Detect which cell encompasses the target text, then output its [X, Y] center coordinate. 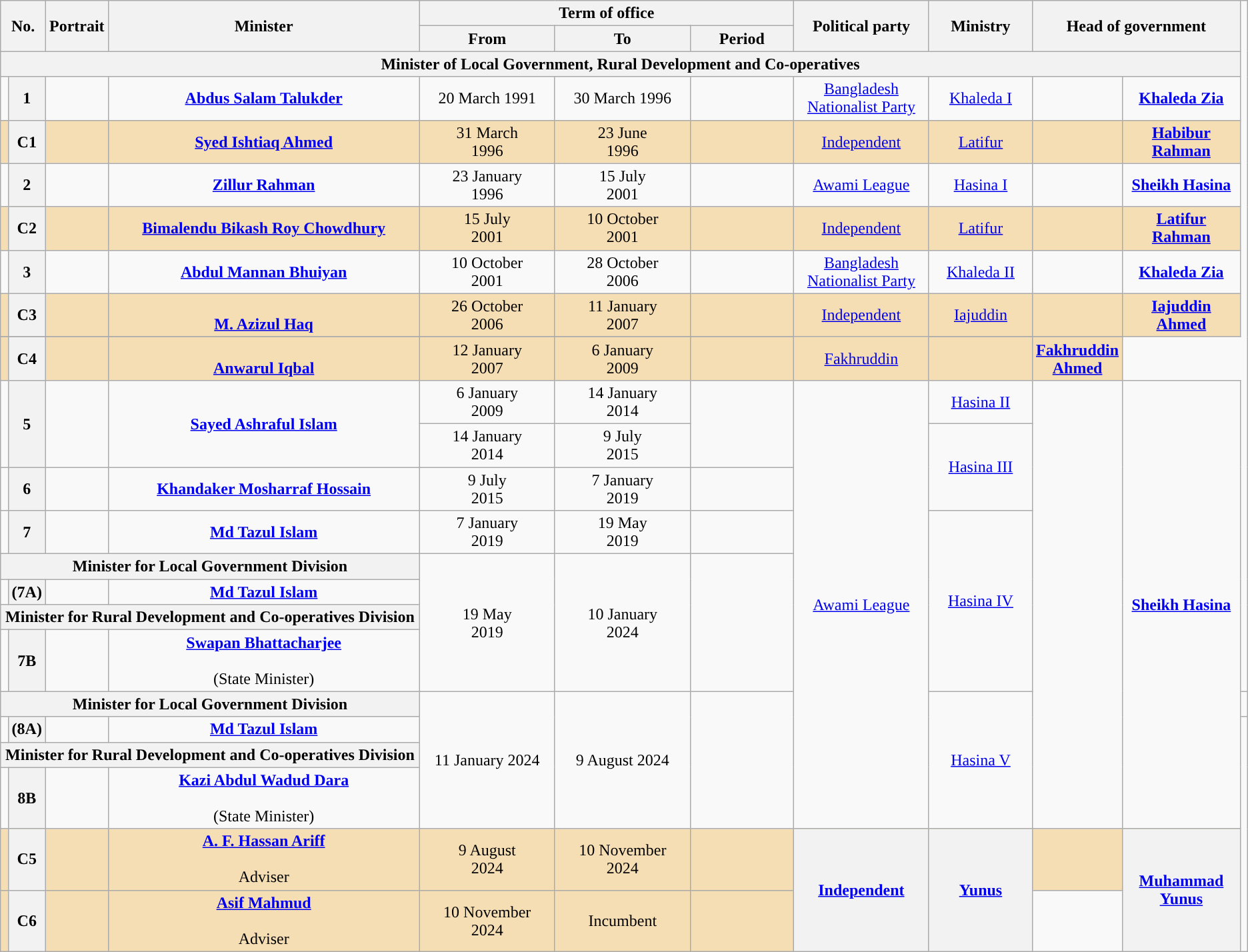
20 March 1991 [487, 99]
Iajuddin [980, 315]
5 [27, 423]
Iajuddin Ahmed [1181, 315]
Hasina IV [980, 601]
9 August2024 [487, 859]
Hasina I [980, 185]
3 [27, 272]
Khaleda I [980, 99]
To [623, 39]
(8A) [27, 729]
Abdul Mannan Bhuiyan [264, 272]
Fakhruddin Ahmed [1077, 359]
Anwarul Iqbal [264, 359]
C5 [27, 859]
Political party [861, 26]
Latifur Rahman [1181, 228]
Minister [264, 26]
8B [27, 798]
A. F. Hassan AriffAdviser [264, 859]
Syed Ishtiaq Ahmed [264, 141]
C2 [27, 228]
Sayed Ashraful Islam [264, 423]
23 January1996 [487, 185]
Portrait [77, 26]
26 October2006 [487, 315]
Khaleda II [980, 272]
Yunus [980, 890]
Hasina II [980, 401]
11 January2007 [623, 315]
(7A) [27, 592]
Fakhruddin [861, 359]
23 June1996 [623, 141]
Kazi Abdul Wadud Dara(State Minister) [264, 798]
C4 [27, 359]
9 August 2024 [623, 760]
1 [27, 99]
Hasina V [980, 760]
Habibur Rahman [1181, 141]
Hasina III [980, 467]
From [487, 39]
Period [741, 39]
Head of government [1136, 26]
Asif MahmudAdviser [264, 921]
Ministry [980, 26]
31 March1996 [487, 141]
30 March 1996 [623, 99]
M. Azizul Haq [264, 315]
Khandaker Mosharraf Hossain [264, 488]
C3 [27, 315]
Incumbent [623, 921]
12 January2007 [487, 359]
6 [27, 488]
7 [27, 532]
Zillur Rahman [264, 185]
No. [23, 26]
C6 [27, 921]
2 [27, 185]
Swapan Bhattacharjee(State Minister) [264, 661]
Term of office [607, 13]
10 January2024 [623, 623]
28 October2006 [623, 272]
C1 [27, 141]
Minister of Local Government, Rural Development and Co-operatives [620, 64]
Bimalendu Bikash Roy Chowdhury [264, 228]
7B [27, 661]
Abdus Salam Talukder [264, 99]
11 January 2024 [487, 760]
Muhammad Yunus [1181, 890]
